Detect which cell encompasses the target text, then output its (x, y) center coordinate. 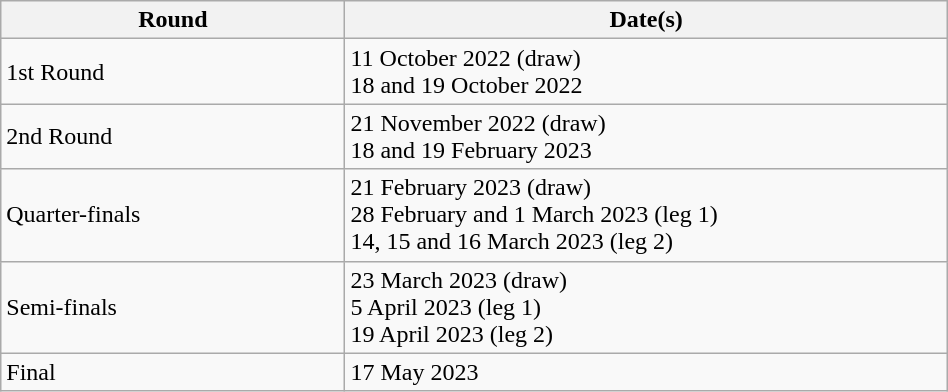
Quarter-finals (173, 215)
Date(s) (646, 20)
2nd Round (173, 136)
Final (173, 372)
17 May 2023 (646, 372)
21 November 2022 (draw) 18 and 19 February 2023 (646, 136)
11 October 2022 (draw) 18 and 19 October 2022 (646, 72)
Round (173, 20)
23 March 2023 (draw) 5 April 2023 (leg 1) 19 April 2023 (leg 2) (646, 307)
Semi-finals (173, 307)
1st Round (173, 72)
21 February 2023 (draw) 28 February and 1 March 2023 (leg 1) 14, 15 and 16 March 2023 (leg 2) (646, 215)
